Return [X, Y] of the center of cell containing provided text 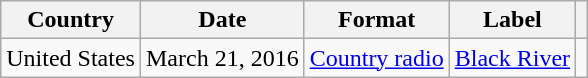
United States [71, 58]
Country [71, 20]
Label [512, 20]
Date [222, 20]
Country radio [376, 58]
March 21, 2016 [222, 58]
Black River [512, 58]
Format [376, 20]
